Locate the cell with the specified text and output its [X, Y] center coordinate. 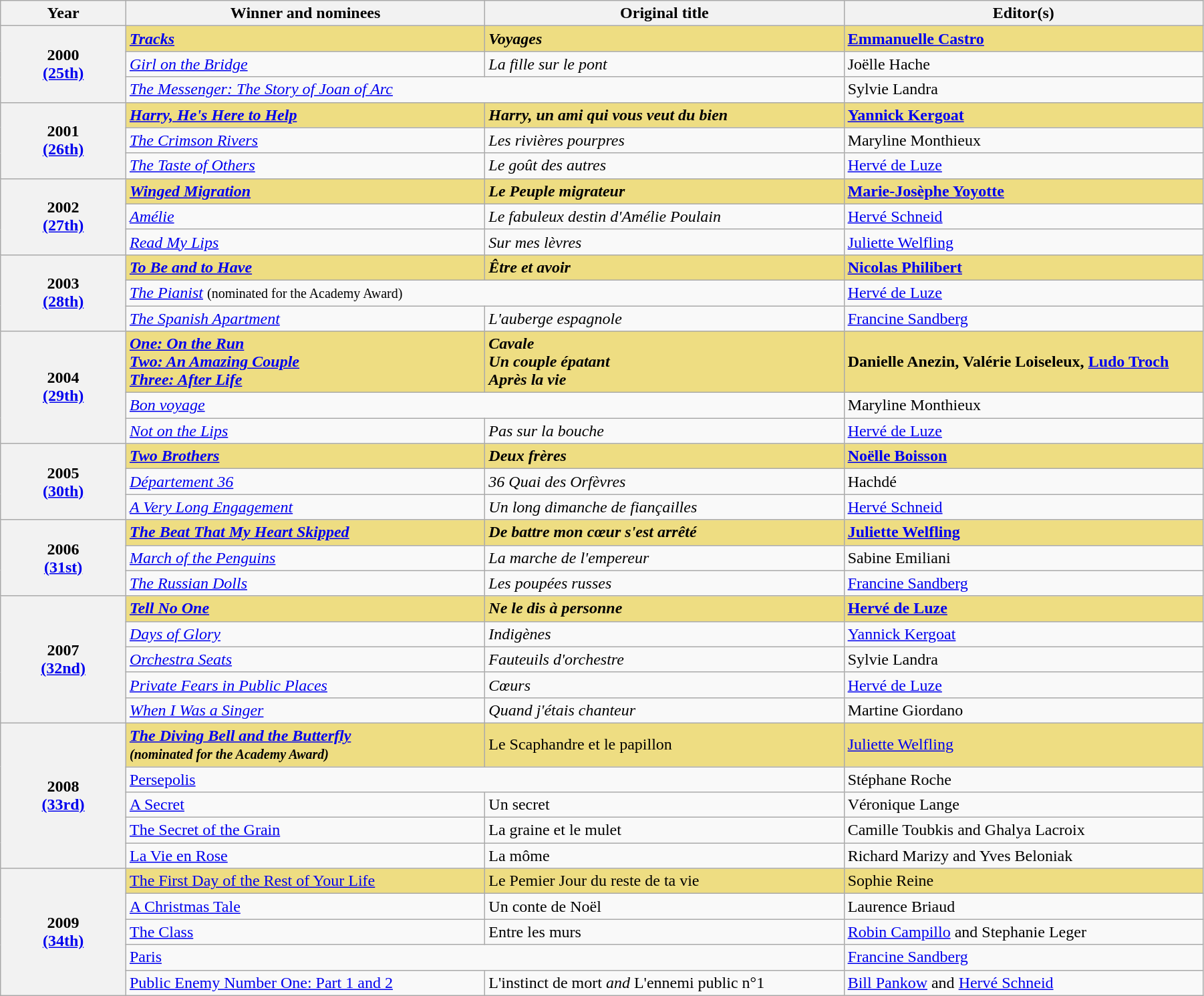
Voyages [664, 39]
Hachdé [1024, 482]
Deux frères [664, 456]
Camille Toubkis and Ghalya Lacroix [1024, 830]
Nicolas Philibert [1024, 267]
Emmanuelle Castro [1024, 39]
De battre mon cœur s'est arrêté [664, 532]
The Crimson Rivers [305, 140]
Cœurs [664, 685]
Two Brothers [305, 456]
Year [63, 13]
A Secret [305, 805]
2006(31st) [63, 558]
Stéphane Roche [1024, 780]
Laurence Briaud [1024, 906]
2004(29th) [63, 387]
One: On the RunTwo: An Amazing CoupleThree: After Life [305, 362]
Tell No One [305, 609]
Pas sur la bouche [664, 431]
The Class [305, 932]
La Vie en Rose [305, 856]
Original title [664, 13]
Le Peuple migrateur [664, 191]
The Spanish Apartment [305, 319]
Public Enemy Number One: Part 1 and 2 [305, 983]
2009(34th) [63, 932]
To Be and to Have [305, 267]
Tracks [305, 39]
Le goût des autres [664, 166]
Editor(s) [1024, 13]
Read My Lips [305, 242]
Harry, He's Here to Help [305, 115]
La fille sur le pont [664, 64]
Danielle Anezin, Valérie Loiseleux, Ludo Troch [1024, 362]
Sur mes lèvres [664, 242]
Un conte de Noël [664, 906]
Sophie Reine [1024, 881]
The Secret of the Grain [305, 830]
Persepolis [485, 780]
Robin Campillo and Stephanie Leger [1024, 932]
Département 36 [305, 482]
Être et avoir [664, 267]
Orchestra Seats [305, 659]
Amélie [305, 216]
Bon voyage [485, 405]
L'instinct de mort and L'ennemi public n°1 [664, 983]
Winged Migration [305, 191]
The Messenger: The Story of Joan of Arc [485, 90]
Girl on the Bridge [305, 64]
The First Day of the Rest of Your Life [305, 881]
March of the Penguins [305, 558]
Le Pemier Jour du reste de ta vie [664, 881]
La môme [664, 856]
2007(32nd) [63, 659]
Les rivières pourpres [664, 140]
Richard Marizy and Yves Beloniak [1024, 856]
Entre les murs [664, 932]
Joëlle Hache [1024, 64]
When I Was a Singer [305, 710]
Quand j'étais chanteur [664, 710]
Sabine Emiliani [1024, 558]
Ne le dis à personne [664, 609]
Martine Giordano [1024, 710]
2002(27th) [63, 216]
Fauteuils d'orchestre [664, 659]
CavaleUn couple épatantAprès la vie [664, 362]
The Pianist (nominated for the Academy Award) [485, 293]
Private Fears in Public Places [305, 685]
Le Scaphandre et le papillon [664, 744]
L'auberge espagnole [664, 319]
2005(30th) [63, 482]
Not on the Lips [305, 431]
La graine et le mulet [664, 830]
2000(25th) [63, 64]
Paris [485, 957]
The Beat That My Heart Skipped [305, 532]
36 Quai des Orfèvres [664, 482]
Days of Glory [305, 634]
Un long dimanche de fiançailles [664, 507]
Véronique Lange [1024, 805]
The Diving Bell and the Butterfly(nominated for the Academy Award) [305, 744]
Winner and nominees [305, 13]
Un secret [664, 805]
The Russian Dolls [305, 583]
A Very Long Engagement [305, 507]
2008(33rd) [63, 795]
A Christmas Tale [305, 906]
Harry, un ami qui vous veut du bien [664, 115]
La marche de l'empereur [664, 558]
2001(26th) [63, 140]
Noëlle Boisson [1024, 456]
Bill Pankow and Hervé Schneid [1024, 983]
Indigènes [664, 634]
Les poupées russes [664, 583]
Le fabuleux destin d'Amélie Poulain [664, 216]
Marie-Josèphe Yoyotte [1024, 191]
The Taste of Others [305, 166]
2003(28th) [63, 293]
